Identify which cell holds the provided text, then report its (x, y) central coordinate. 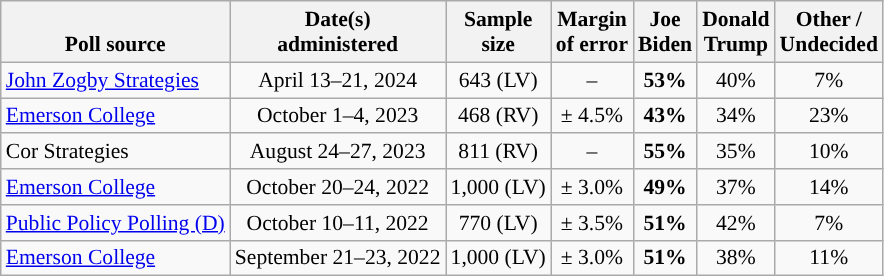
49% (665, 187)
± 3.5% (592, 223)
Samplesize (498, 32)
55% (665, 152)
September 21–23, 2022 (338, 258)
37% (736, 187)
August 24–27, 2023 (338, 152)
38% (736, 258)
14% (828, 187)
Cor Strategies (116, 152)
October 20–24, 2022 (338, 187)
Other /Undecided (828, 32)
468 (RV) (498, 116)
± 4.5% (592, 116)
770 (LV) (498, 223)
Poll source (116, 32)
35% (736, 152)
October 1–4, 2023 (338, 116)
40% (736, 80)
23% (828, 116)
DonaldTrump (736, 32)
811 (RV) (498, 152)
42% (736, 223)
Public Policy Polling (D) (116, 223)
43% (665, 116)
John Zogby Strategies (116, 80)
JoeBiden (665, 32)
April 13–21, 2024 (338, 80)
34% (736, 116)
11% (828, 258)
October 10–11, 2022 (338, 223)
10% (828, 152)
Marginof error (592, 32)
Date(s)administered (338, 32)
53% (665, 80)
643 (LV) (498, 80)
